Detect which cell encompasses the target text, then output its [X, Y] center coordinate. 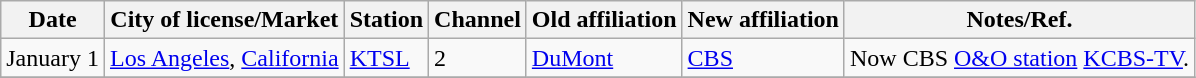
Channel [478, 20]
City of license/Market [224, 20]
Date [53, 20]
Old affiliation [604, 20]
DuMont [604, 58]
January 1 [53, 58]
KTSL [386, 58]
New affiliation [763, 20]
Station [386, 20]
Now CBS O&O station KCBS-TV. [1019, 58]
Los Angeles, California [224, 58]
CBS [763, 58]
Notes/Ref. [1019, 20]
2 [478, 58]
